Return the [x, y] coordinate for the center point of the cell that contains the specified text.  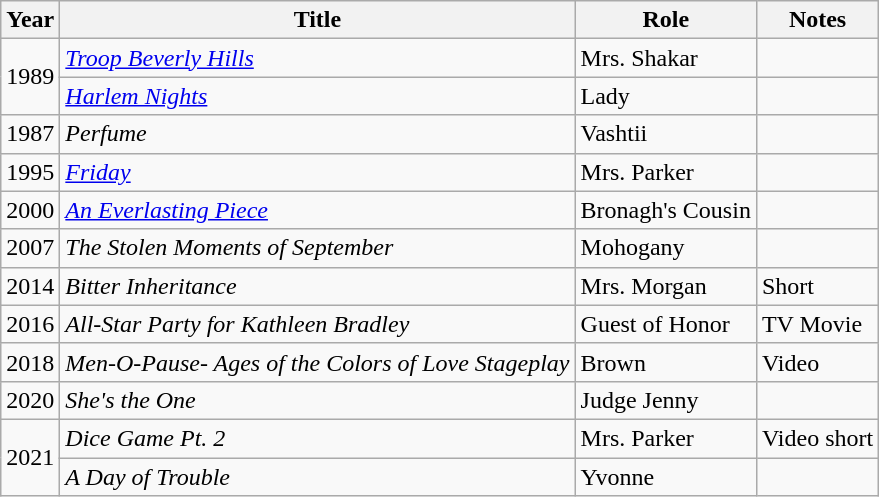
Video short [817, 438]
Dice Game Pt. 2 [318, 438]
The Stolen Moments of September [318, 248]
1989 [30, 77]
Perfume [318, 134]
Friday [318, 172]
Men-O-Pause- Ages of the Colors of Love Stageplay [318, 362]
Troop Beverly Hills [318, 58]
Mrs. Shakar [666, 58]
A Day of Trouble [318, 477]
Lady [666, 96]
Role [666, 20]
Bronagh's Cousin [666, 210]
She's the One [318, 400]
1995 [30, 172]
TV Movie [817, 324]
2020 [30, 400]
Brown [666, 362]
Title [318, 20]
2016 [30, 324]
1987 [30, 134]
Yvonne [666, 477]
2018 [30, 362]
Guest of Honor [666, 324]
2007 [30, 248]
2014 [30, 286]
Notes [817, 20]
2021 [30, 457]
Judge Jenny [666, 400]
Video [817, 362]
Bitter Inheritance [318, 286]
Vashtii [666, 134]
Year [30, 20]
An Everlasting Piece [318, 210]
Harlem Nights [318, 96]
All-Star Party for Kathleen Bradley [318, 324]
Short [817, 286]
Mohogany [666, 248]
2000 [30, 210]
Mrs. Morgan [666, 286]
